Detect which cell encompasses the target text, then output its [X, Y] center coordinate. 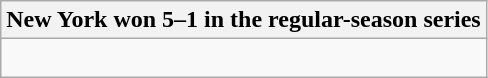
New York won 5–1 in the regular-season series [244, 20]
